Identify which cell holds the provided text, then report its (X, Y) central coordinate. 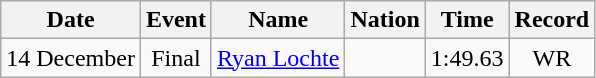
Event (176, 20)
Record (552, 20)
Final (176, 58)
1:49.63 (467, 58)
14 December (71, 58)
WR (552, 58)
Ryan Lochte (278, 58)
Nation (385, 20)
Name (278, 20)
Time (467, 20)
Date (71, 20)
